Extract the [x, y] coordinate from the center of the cell holding the provided text.  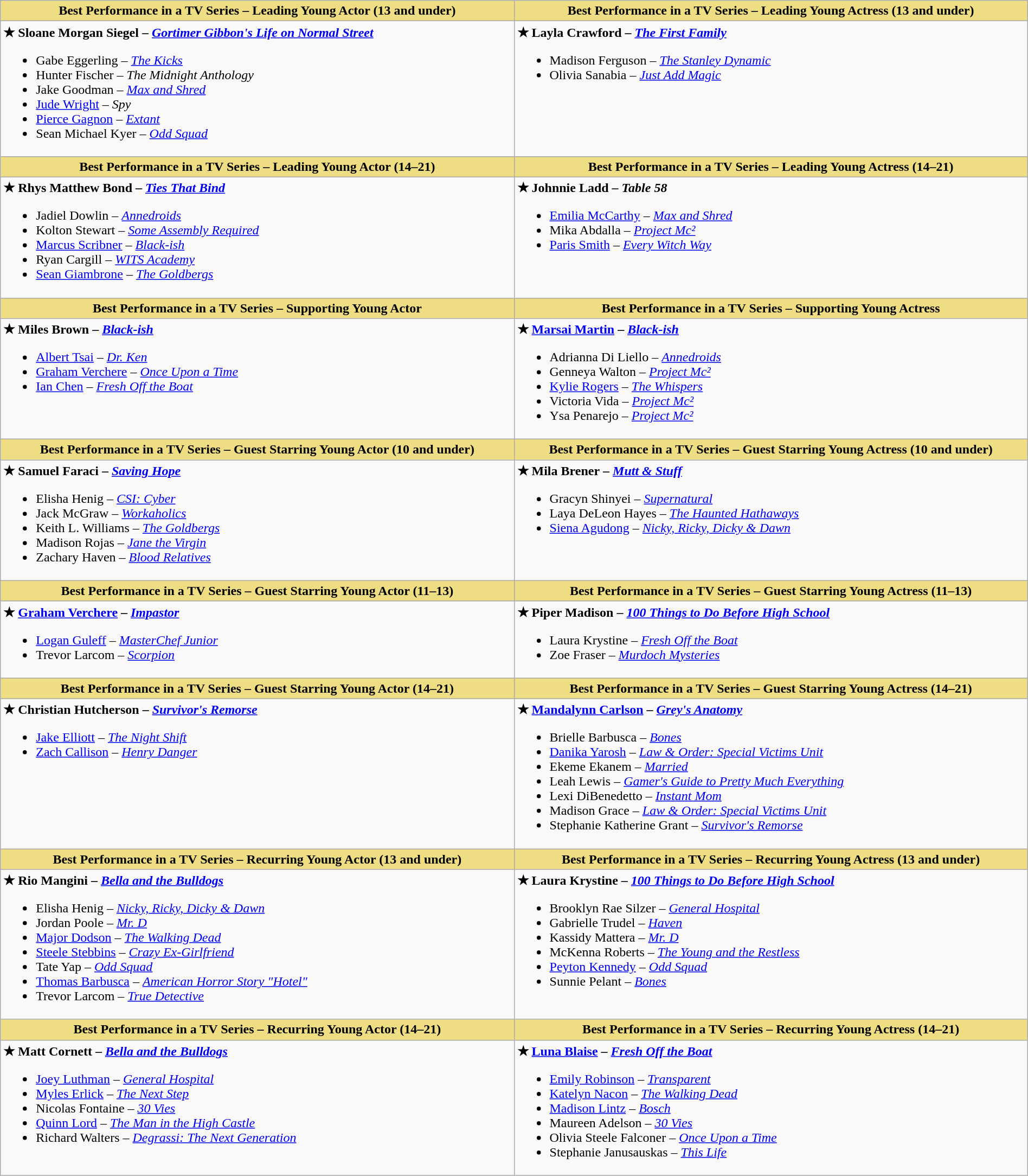
Best Performance in a TV Series – Leading Young Actor (13 and under) [257, 11]
Best Performance in a TV Series – Guest Starring Young Actor (11–13) [257, 591]
Best Performance in a TV Series – Recurring Young Actor (14–21) [257, 1030]
Best Performance in a TV Series – Recurring Young Actor (13 and under) [257, 859]
Best Performance in a TV Series – Leading Young Actress (14–21) [771, 167]
Best Performance in a TV Series – Guest Starring Young Actor (10 and under) [257, 450]
★ Graham Verchere – ImpastorLogan Guleff – MasterChef JuniorTrevor Larcom – Scorpion [257, 640]
Best Performance in a TV Series – Recurring Young Actress (13 and under) [771, 859]
★ Piper Madison – 100 Things to Do Before High SchoolLaura Krystine – Fresh Off the BoatZoe Fraser – Murdoch Mysteries [771, 640]
Best Performance in a TV Series – Guest Starring Young Actress (14–21) [771, 688]
Best Performance in a TV Series – Leading Young Actor (14–21) [257, 167]
Best Performance in a TV Series – Leading Young Actress (13 and under) [771, 11]
Best Performance in a TV Series – Recurring Young Actress (14–21) [771, 1030]
★ Christian Hutcherson – Survivor's RemorseJake Elliott – The Night ShiftZach Callison – Henry Danger [257, 774]
Best Performance in a TV Series – Supporting Young Actress [771, 308]
★ Miles Brown – Black-ishAlbert Tsai – Dr. KenGraham Verchere – Once Upon a TimeIan Chen – Fresh Off the Boat [257, 379]
Best Performance in a TV Series – Guest Starring Young Actor (14–21) [257, 688]
★ Johnnie Ladd – Table 58Emilia McCarthy – Max and ShredMika Abdalla – Project Mc²Paris Smith – Every Witch Way [771, 238]
Best Performance in a TV Series – Guest Starring Young Actress (11–13) [771, 591]
★ Layla Crawford – The First FamilyMadison Ferguson – The Stanley DynamicOlivia Sanabia – Just Add Magic [771, 89]
Best Performance in a TV Series – Guest Starring Young Actress (10 and under) [771, 450]
★ Mila Brener – Mutt & StuffGracyn Shinyei – SupernaturalLaya DeLeon Hayes – The Haunted HathawaysSiena Agudong – Nicky, Ricky, Dicky & Dawn [771, 521]
Best Performance in a TV Series – Supporting Young Actor [257, 308]
